Pinpoint the cell where the given text exists, returning its [X, Y] midpoint coordinate. 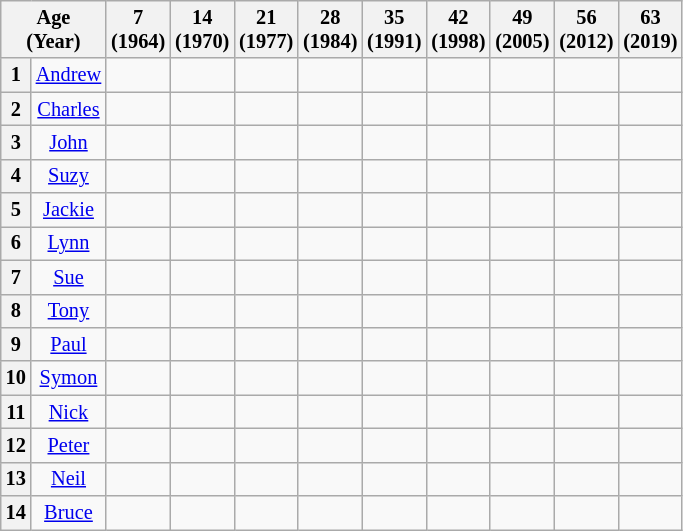
35(1991) [394, 29]
1 [16, 75]
63(2019) [650, 29]
14 [16, 513]
10 [16, 378]
49(2005) [522, 29]
Jackie [68, 210]
Age(Year) [54, 29]
Lynn [68, 243]
5 [16, 210]
Symon [68, 378]
3 [16, 142]
4 [16, 176]
9 [16, 344]
8 [16, 311]
14(1970) [202, 29]
Tony [68, 311]
Nick [68, 412]
Suzy [68, 176]
28(1984) [330, 29]
2 [16, 109]
John [68, 142]
Neil [68, 479]
Sue [68, 277]
11 [16, 412]
Charles [68, 109]
12 [16, 445]
21(1977) [266, 29]
6 [16, 243]
7 (1964) [138, 29]
Bruce [68, 513]
13 [16, 479]
Peter [68, 445]
Paul [68, 344]
7 [16, 277]
Andrew [68, 75]
56(2012) [586, 29]
42(1998) [458, 29]
